Detect which cell encompasses the target text, then output its [x, y] center coordinate. 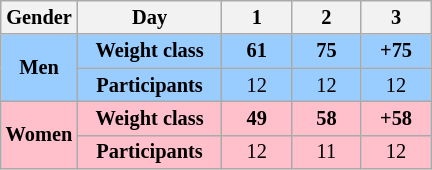
+75 [396, 51]
Women [39, 134]
3 [396, 17]
Men [39, 68]
Day [150, 17]
+58 [396, 118]
1 [257, 17]
Gender [39, 17]
58 [327, 118]
11 [327, 152]
75 [327, 51]
61 [257, 51]
2 [327, 17]
49 [257, 118]
